Provide the [X, Y] coordinate of the cell's center where the given text is located.  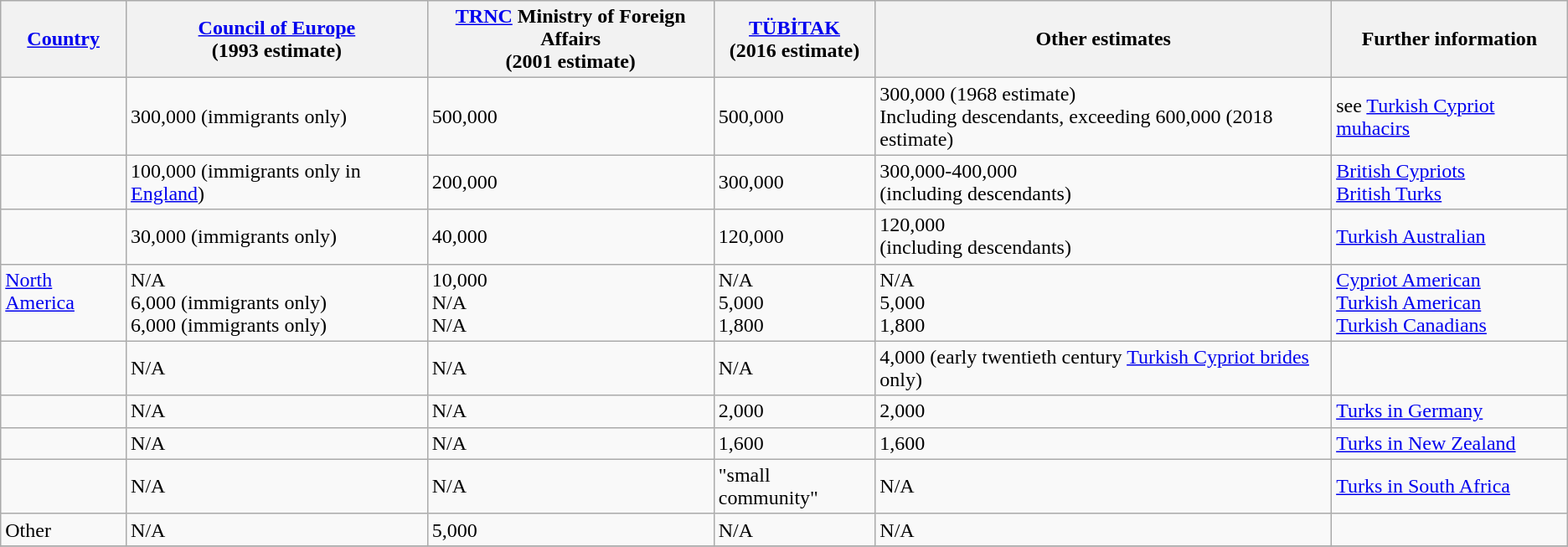
Country [64, 39]
Turks in South Africa [1450, 486]
TRNC Ministry of Foreign Affairs (2001 estimate) [570, 39]
10,000 N/A N/A [570, 302]
Turkish Australian [1450, 236]
British Cypriots British Turks [1450, 183]
Turks in New Zealand [1450, 443]
40,000 [570, 236]
300,000 (immigrants only) [277, 116]
200,000 [570, 183]
Turks in Germany [1450, 411]
TÜBİTAK (2016 estimate) [794, 39]
Other [64, 529]
300,000-400,000 (including descendants) [1104, 183]
30,000 (immigrants only) [277, 236]
N/A6,000 (immigrants only) 6,000 (immigrants only) [277, 302]
Other estimates [1104, 39]
Further information [1450, 39]
Cypriot American Turkish American Turkish Canadians [1450, 302]
300,000 (1968 estimate) Including descendants, exceeding 600,000 (2018 estimate) [1104, 116]
100,000 (immigrants only in England) [277, 183]
120,000 (including descendants) [1104, 236]
see Turkish Cypriot muhacirs [1450, 116]
"small community" [794, 486]
Council of Europe (1993 estimate) [277, 39]
North America [64, 302]
5,000 [570, 529]
4,000 (early twentieth century Turkish Cypriot brides only) [1104, 369]
120,000 [794, 236]
300,000 [794, 183]
